Find where the given text appears and provide that cell's center as [x, y] coordinate. 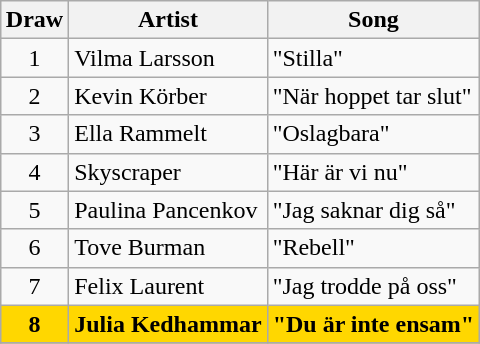
"När hoppet tar slut" [374, 96]
6 [34, 248]
Felix Laurent [168, 286]
Julia Kedhammar [168, 324]
"Jag saknar dig så" [374, 210]
"Stilla" [374, 58]
5 [34, 210]
Ella Rammelt [168, 134]
Paulina Pancenkov [168, 210]
Draw [34, 20]
Tove Burman [168, 248]
8 [34, 324]
"Rebell" [374, 248]
3 [34, 134]
1 [34, 58]
"Oslagbara" [374, 134]
"Du är inte ensam" [374, 324]
Song [374, 20]
7 [34, 286]
"Jag trodde på oss" [374, 286]
"Här är vi nu" [374, 172]
4 [34, 172]
Skyscraper [168, 172]
Artist [168, 20]
Kevin Körber [168, 96]
2 [34, 96]
Vilma Larsson [168, 58]
